Locate the cell with the specified text and output its [X, Y] center coordinate. 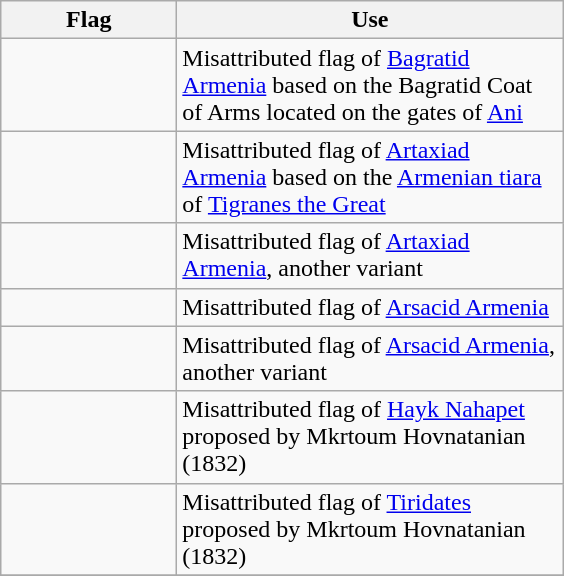
Misattributed flag of Tiridates proposed by Mkrtoum Hovnatanian (1832) [370, 529]
Misattributed flag of Hayk Nahapet proposed by Mkrtoum Hovnatanian (1832) [370, 437]
Misattributed flag of Arsacid Armenia, another variant [370, 358]
Misattributed flag of Bagratid Armenia based on the Bagratid Coat of Arms located on the gates of Ani [370, 85]
Misattributed flag of Arsacid Armenia [370, 307]
Misattributed flag of Artaxiad Armenia based on the Armenian tiara of Tigranes the Great [370, 177]
Use [370, 20]
Misattributed flag of Artaxiad Armenia, another variant [370, 256]
Flag [89, 20]
